Provide the (x, y) coordinate of the cell's center where the given text is located.  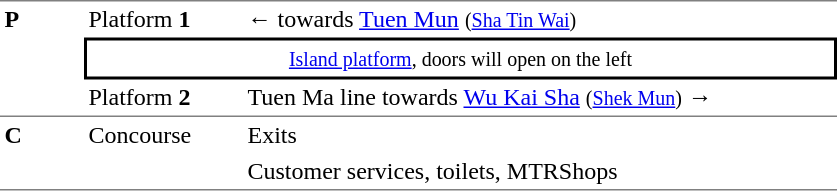
Platform 2 (164, 99)
C (42, 154)
Platform 1 (164, 19)
Customer services, toilets, MTRShops (540, 172)
← towards Tuen Mun (Sha Tin Wai) (540, 19)
Exits (540, 135)
P (42, 58)
Tuen Ma line towards Wu Kai Sha (Shek Mun) → (540, 99)
Concourse (164, 154)
Island platform, doors will open on the left (460, 59)
